Identify which cell holds the provided text, then report its [X, Y] central coordinate. 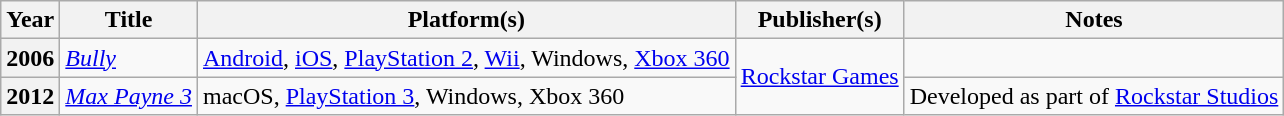
Developed as part of Rockstar Studios [1094, 96]
Title [129, 20]
2006 [30, 58]
Rockstar Games [820, 77]
Platform(s) [466, 20]
Max Payne 3 [129, 96]
Publisher(s) [820, 20]
Year [30, 20]
macOS, PlayStation 3, Windows, Xbox 360 [466, 96]
2012 [30, 96]
Notes [1094, 20]
Android, iOS, PlayStation 2, Wii, Windows, Xbox 360 [466, 58]
Bully [129, 58]
